Provide the (x, y) coordinate of the cell's center where the given text is located.  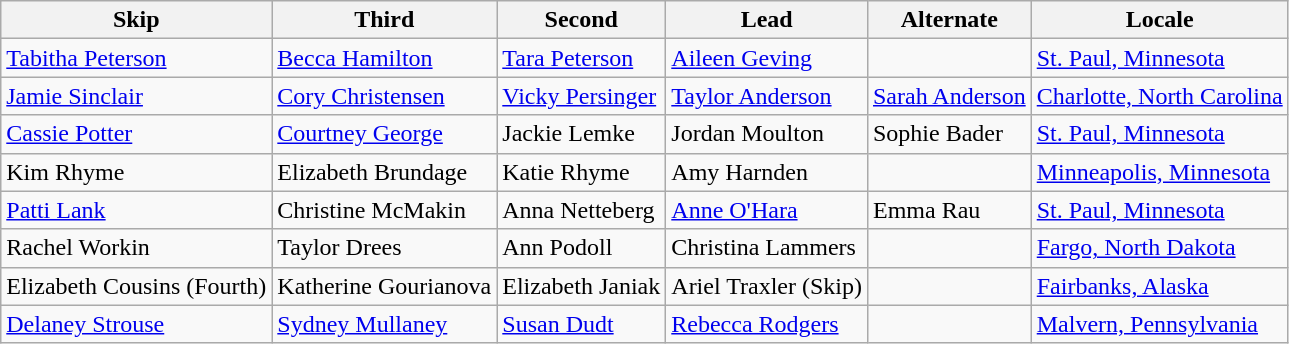
Jamie Sinclair (136, 96)
Aileen Geving (767, 58)
Jordan Moulton (767, 134)
Rebecca Rodgers (767, 324)
Elizabeth Janiak (582, 286)
Christina Lammers (767, 248)
Tabitha Peterson (136, 58)
Vicky Persinger (582, 96)
Charlotte, North Carolina (1160, 96)
Rachel Workin (136, 248)
Kim Rhyme (136, 172)
Locale (1160, 20)
Jackie Lemke (582, 134)
Becca Hamilton (384, 58)
Tara Peterson (582, 58)
Fargo, North Dakota (1160, 248)
Emma Rau (949, 210)
Sydney Mullaney (384, 324)
Second (582, 20)
Susan Dudt (582, 324)
Sophie Bader (949, 134)
Elizabeth Cousins (Fourth) (136, 286)
Anna Netteberg (582, 210)
Taylor Drees (384, 248)
Fairbanks, Alaska (1160, 286)
Third (384, 20)
Alternate (949, 20)
Taylor Anderson (767, 96)
Cassie Potter (136, 134)
Katie Rhyme (582, 172)
Cory Christensen (384, 96)
Anne O'Hara (767, 210)
Amy Harnden (767, 172)
Minneapolis, Minnesota (1160, 172)
Delaney Strouse (136, 324)
Elizabeth Brundage (384, 172)
Sarah Anderson (949, 96)
Patti Lank (136, 210)
Katherine Gourianova (384, 286)
Christine McMakin (384, 210)
Malvern, Pennsylvania (1160, 324)
Lead (767, 20)
Ariel Traxler (Skip) (767, 286)
Skip (136, 20)
Ann Podoll (582, 248)
Courtney George (384, 134)
